From the cell containing the given text, extract its center point as (X, Y) coordinate. 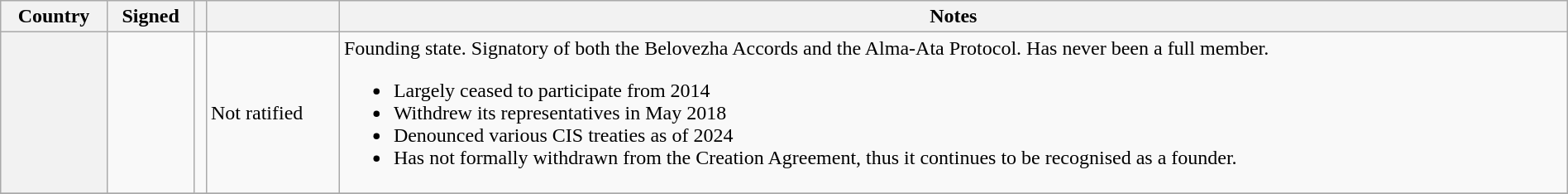
Signed (151, 17)
Country (54, 17)
Notes (953, 17)
Not ratified (273, 113)
